Scan for the cell matching the given text and deliver its (x, y) coordinate at center. 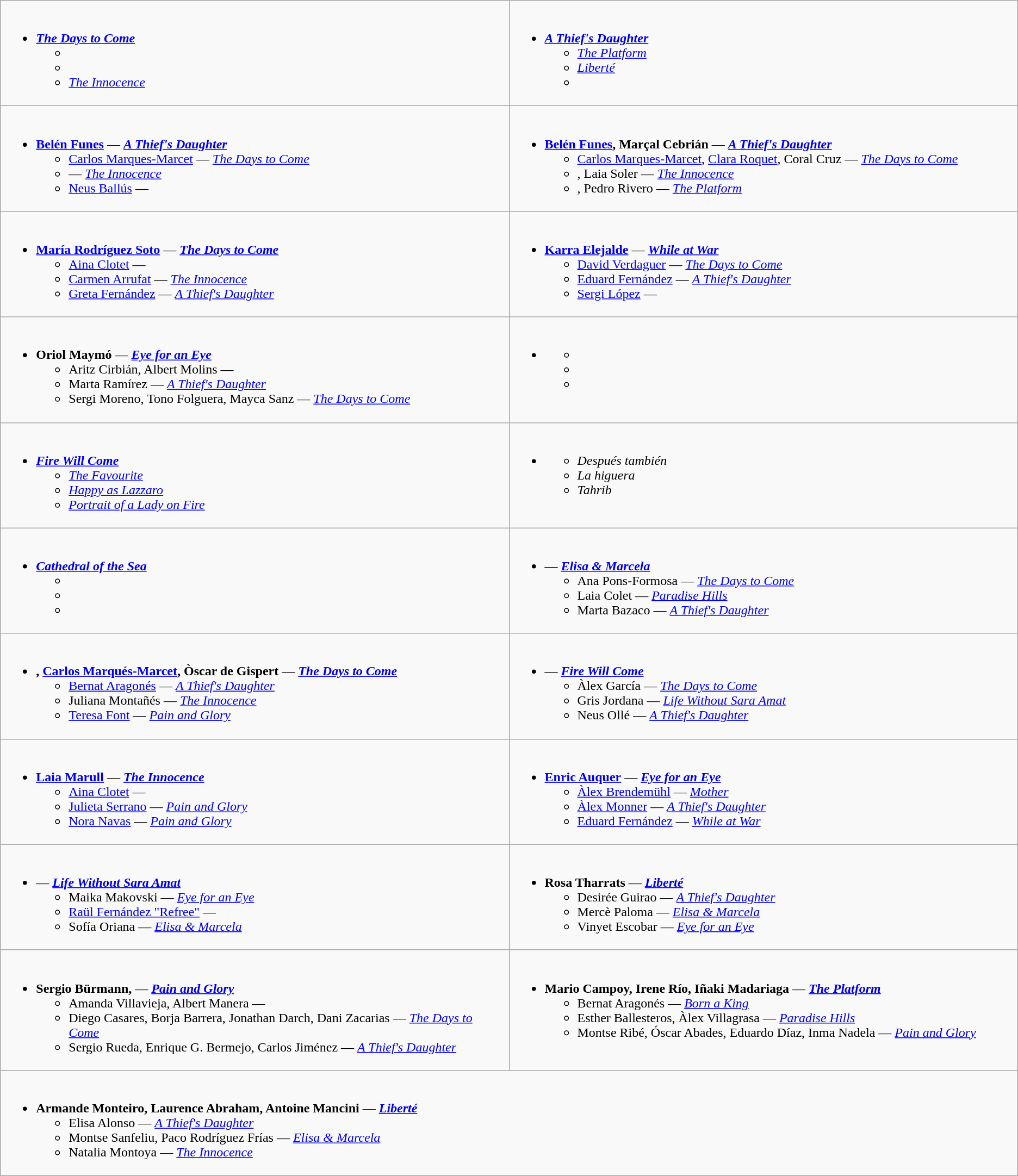
Rosa Tharrats — LibertéDesirée Guirao — A Thief's DaughterMercè Paloma — Elisa & MarcelaVinyet Escobar — Eye for an Eye (763, 897)
Cathedral of the Sea (254, 581)
María Rodríguez Soto — The Days to ComeAina Clotet — Carmen Arrufat — The InnocenceGreta Fernández — A Thief's Daughter (254, 264)
Enric Auquer — Eye for an EyeÀlex Brendemühl — MotherÀlex Monner — A Thief's DaughterEduard Fernández — While at War (763, 792)
— Fire Will ComeÀlex García — The Days to ComeGris Jordana — Life Without Sara AmatNeus Ollé — A Thief's Daughter (763, 686)
Karra Elejalde — While at WarDavid Verdaguer — The Days to ComeEduard Fernández — A Thief's DaughterSergi López — (763, 264)
Belén Funes — A Thief's DaughterCarlos Marques-Marcet — The Days to Come — The InnocenceNeus Ballús — (254, 159)
A Thief's DaughterThe PlatformLiberté (763, 53)
Después tambiénLa higueraTahrib (763, 475)
— Elisa & MarcelaAna Pons-Formosa — The Days to ComeLaia Colet — Paradise HillsMarta Bazaco — A Thief's Daughter (763, 581)
Fire Will ComeThe FavouriteHappy as LazzaroPortrait of a Lady on Fire (254, 475)
— Life Without Sara AmatMaika Makovski — Eye for an EyeRaül Fernández "Refree" — Sofía Oriana — Elisa & Marcela (254, 897)
The Days to ComeThe Innocence (254, 53)
Laia Marull — The InnocenceAina Clotet — Julieta Serrano — Pain and GloryNora Navas — Pain and Glory (254, 792)
